Find where the given text appears and provide that cell's center as (X, Y) coordinate. 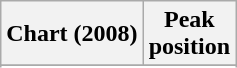
Chart (2008) (72, 34)
Peakposition (189, 34)
